Locate the cell with the specified text and output its (X, Y) center coordinate. 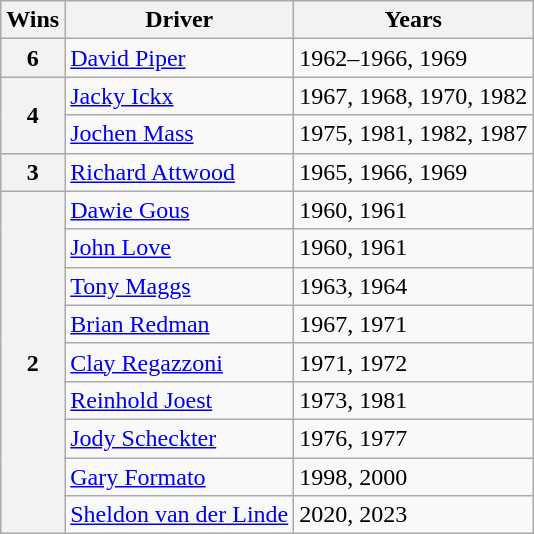
1963, 1964 (414, 286)
Tony Maggs (180, 286)
Reinhold Joest (180, 400)
1971, 1972 (414, 362)
2 (33, 362)
4 (33, 115)
Years (414, 20)
1973, 1981 (414, 400)
2020, 2023 (414, 515)
1967, 1971 (414, 324)
Sheldon van der Linde (180, 515)
Jochen Mass (180, 134)
Richard Attwood (180, 172)
Dawie Gous (180, 210)
Clay Regazzoni (180, 362)
1962–1966, 1969 (414, 58)
1965, 1966, 1969 (414, 172)
1975, 1981, 1982, 1987 (414, 134)
David Piper (180, 58)
Gary Formato (180, 477)
Jacky Ickx (180, 96)
6 (33, 58)
1998, 2000 (414, 477)
Jody Scheckter (180, 438)
1976, 1977 (414, 438)
Wins (33, 20)
3 (33, 172)
1967, 1968, 1970, 1982 (414, 96)
John Love (180, 248)
Driver (180, 20)
Brian Redman (180, 324)
